Provide the (x, y) coordinate of the cell's center where the given text is located.  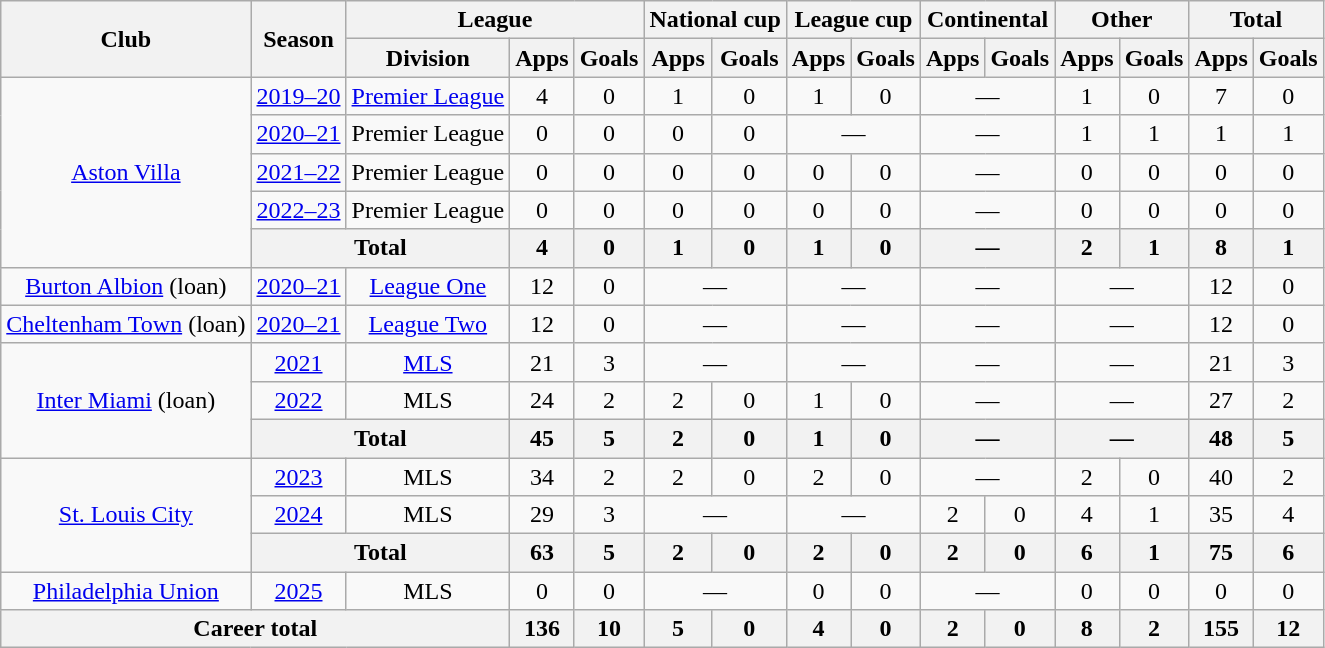
St. Louis City (126, 515)
24 (542, 400)
National cup (715, 20)
2025 (298, 591)
2023 (298, 477)
Division (428, 58)
35 (1221, 515)
2021 (298, 362)
Philadelphia Union (126, 591)
Season (298, 39)
2024 (298, 515)
48 (1221, 438)
2022–23 (298, 210)
2019–20 (298, 96)
2022 (298, 400)
League (495, 20)
Career total (256, 629)
29 (542, 515)
Inter Miami (loan) (126, 400)
2021–22 (298, 172)
34 (542, 477)
75 (1221, 553)
League One (428, 286)
63 (542, 553)
Other (1122, 20)
Cheltenham Town (loan) (126, 324)
45 (542, 438)
Burton Albion (loan) (126, 286)
League cup (853, 20)
League Two (428, 324)
7 (1221, 96)
136 (542, 629)
10 (609, 629)
155 (1221, 629)
Continental (987, 20)
40 (1221, 477)
Aston Villa (126, 172)
Club (126, 39)
27 (1221, 400)
